For the text-containing cell, return its midpoint in [X, Y] coordinate format. 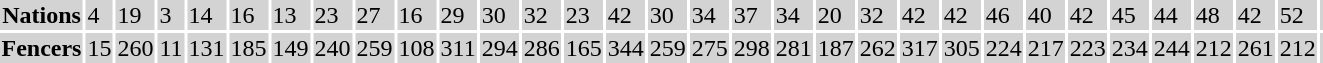
46 [1004, 15]
261 [1256, 48]
224 [1004, 48]
3 [171, 15]
4 [100, 15]
20 [836, 15]
223 [1088, 48]
275 [710, 48]
317 [920, 48]
37 [752, 15]
294 [500, 48]
262 [878, 48]
234 [1130, 48]
149 [290, 48]
Nations [42, 15]
108 [416, 48]
11 [171, 48]
14 [206, 15]
311 [458, 48]
344 [626, 48]
Fencers [42, 48]
15 [100, 48]
281 [794, 48]
29 [458, 15]
165 [584, 48]
44 [1172, 15]
13 [290, 15]
45 [1130, 15]
27 [374, 15]
52 [1298, 15]
244 [1172, 48]
240 [332, 48]
298 [752, 48]
286 [542, 48]
131 [206, 48]
305 [962, 48]
185 [248, 48]
40 [1046, 15]
217 [1046, 48]
19 [136, 15]
260 [136, 48]
187 [836, 48]
48 [1214, 15]
